Determine the (X, Y) coordinate at the center of the cell enclosing the given text.  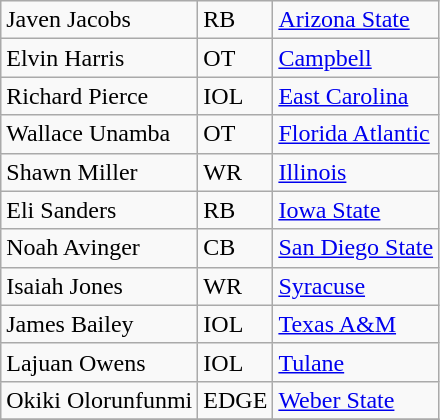
CB (236, 248)
Texas A&M (356, 324)
Illinois (356, 172)
Campbell (356, 58)
Shawn Miller (100, 172)
Florida Atlantic (356, 134)
Elvin Harris (100, 58)
James Bailey (100, 324)
Weber State (356, 400)
Syracuse (356, 286)
Richard Pierce (100, 96)
Arizona State (356, 20)
San Diego State (356, 248)
East Carolina (356, 96)
Lajuan Owens (100, 362)
Okiki Olorunfunmi (100, 400)
EDGE (236, 400)
Iowa State (356, 210)
Tulane (356, 362)
Eli Sanders (100, 210)
Wallace Unamba (100, 134)
Isaiah Jones (100, 286)
Noah Avinger (100, 248)
Javen Jacobs (100, 20)
